Search for the cell housing the specified text and yield its [x, y] center coordinate. 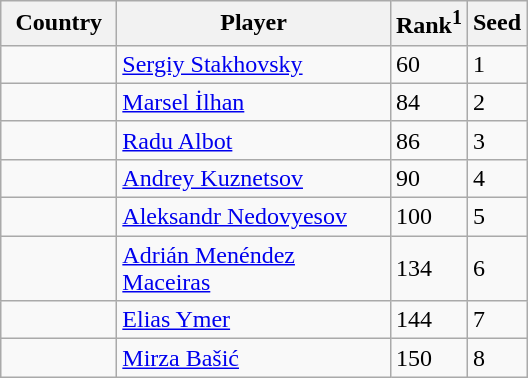
8 [496, 358]
Elias Ymer [254, 320]
Country [59, 24]
100 [428, 217]
1 [496, 64]
2 [496, 102]
90 [428, 178]
144 [428, 320]
7 [496, 320]
60 [428, 64]
6 [496, 268]
150 [428, 358]
Mirza Bašić [254, 358]
Adrián Menéndez Maceiras [254, 268]
3 [496, 140]
84 [428, 102]
Marsel İlhan [254, 102]
Rank1 [428, 24]
Radu Albot [254, 140]
Aleksandr Nedovyesov [254, 217]
134 [428, 268]
Andrey Kuznetsov [254, 178]
4 [496, 178]
Sergiy Stakhovsky [254, 64]
5 [496, 217]
Seed [496, 24]
Player [254, 24]
86 [428, 140]
